Return the (X, Y) coordinate for the center point of the cell that contains the specified text.  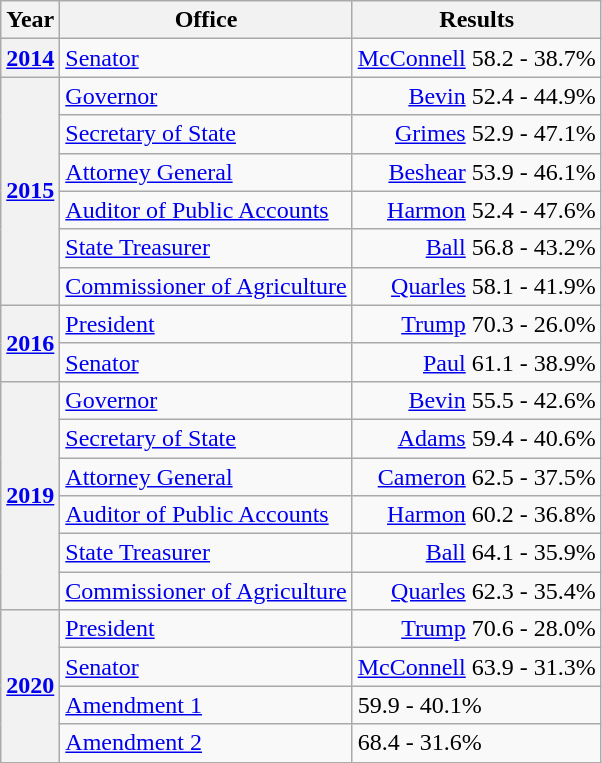
59.9 - 40.1% (476, 705)
Paul 61.1 - 38.9% (476, 362)
Year (30, 20)
McConnell 63.9 - 31.3% (476, 667)
Office (206, 20)
Trump 70.6 - 28.0% (476, 629)
2019 (30, 495)
68.4 - 31.6% (476, 743)
Bevin 55.5 - 42.6% (476, 400)
Ball 56.8 - 43.2% (476, 248)
Harmon 52.4 - 47.6% (476, 210)
2015 (30, 191)
Ball 64.1 - 35.9% (476, 553)
Grimes 52.9 - 47.1% (476, 134)
2020 (30, 686)
Cameron 62.5 - 37.5% (476, 477)
Quarles 58.1 - 41.9% (476, 286)
Harmon 60.2 - 36.8% (476, 515)
Results (476, 20)
2016 (30, 343)
Trump 70.3 - 26.0% (476, 324)
McConnell 58.2 - 38.7% (476, 58)
Amendment 1 (206, 705)
Quarles 62.3 - 35.4% (476, 591)
2014 (30, 58)
Amendment 2 (206, 743)
Beshear 53.9 - 46.1% (476, 172)
Adams 59.4 - 40.6% (476, 438)
Bevin 52.4 - 44.9% (476, 96)
